Pinpoint the cell where the given text exists, returning its [x, y] midpoint coordinate. 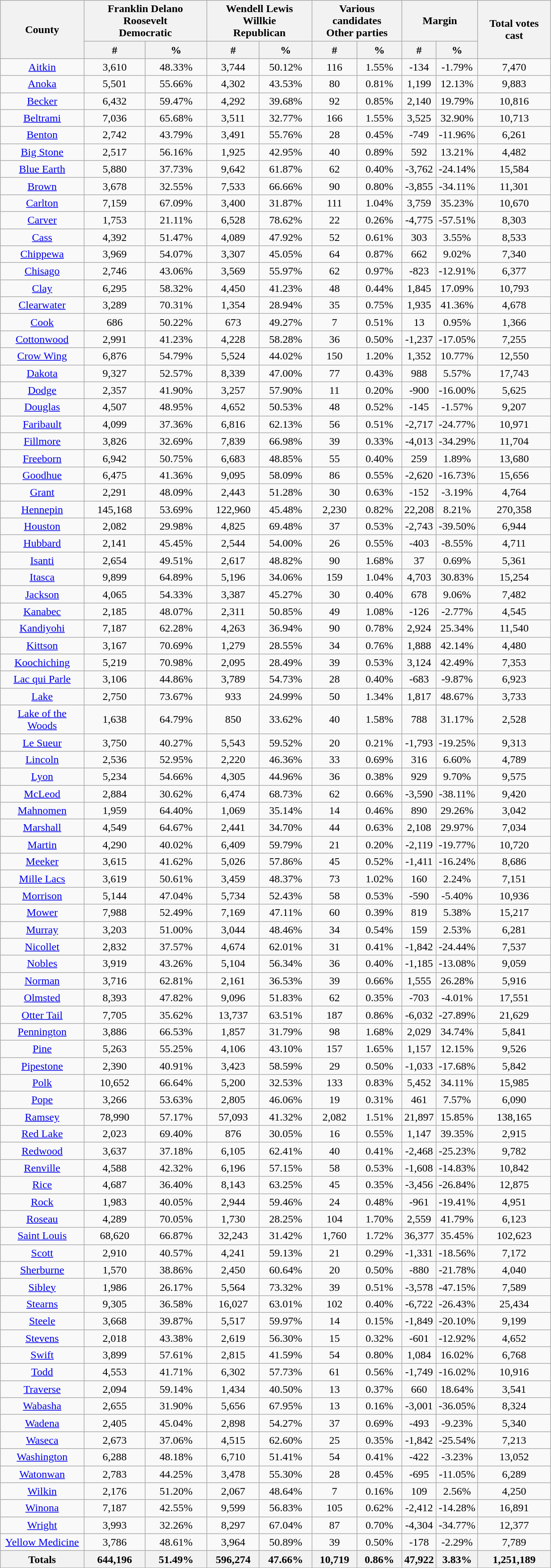
Lake [42, 696]
29 [334, 1066]
4,228 [233, 339]
6,944 [514, 527]
10,713 [514, 118]
-26.84% [457, 1185]
Freeborn [42, 458]
2,898 [233, 1423]
-749 [419, 135]
16,891 [514, 1508]
53.63% [176, 1100]
-1,033 [419, 1066]
37.06% [176, 1440]
3,400 [233, 203]
5,501 [115, 84]
7,470 [514, 67]
48.82% [286, 561]
50.53% [286, 407]
6.60% [457, 759]
51.47% [176, 237]
2,067 [233, 1491]
3,459 [233, 879]
-900 [419, 390]
Cottonwood [42, 339]
2,536 [115, 759]
48.18% [176, 1457]
9,420 [514, 793]
-39.50% [457, 527]
2,517 [115, 152]
1,199 [419, 84]
32.90% [457, 118]
68,620 [115, 1236]
46.36% [286, 759]
Brown [42, 186]
0.32% [380, 1338]
-17.05% [457, 339]
Koochiching [42, 662]
78.62% [286, 220]
47.82% [176, 998]
1,555 [419, 981]
5,656 [233, 1406]
9.06% [457, 594]
11 [334, 390]
47.66% [286, 1559]
6,123 [514, 1219]
6,475 [115, 475]
0.56% [380, 1372]
Pipestone [42, 1066]
67.04% [286, 1525]
102 [334, 1304]
3,786 [115, 1542]
59.79% [286, 845]
Crow Wing [42, 356]
44.02% [286, 356]
5,564 [233, 1287]
8,686 [514, 862]
Traverse [42, 1389]
988 [419, 373]
52.57% [176, 373]
1,354 [233, 305]
4,678 [514, 305]
19 [334, 1100]
Nobles [42, 964]
4,545 [514, 611]
Isanti [42, 561]
Otter Tail [42, 1015]
16 [334, 1134]
Scott [42, 1253]
1.02% [380, 879]
1.89% [457, 458]
47.04% [176, 896]
1,084 [419, 1355]
1,959 [115, 811]
6,528 [233, 220]
5,234 [115, 776]
7,213 [514, 1440]
0.76% [380, 645]
2,141 [115, 544]
1,817 [419, 696]
0.54% [380, 930]
6,710 [233, 1457]
3,569 [233, 271]
-18.56% [457, 1253]
138,165 [514, 1117]
2,357 [115, 390]
Dakota [42, 373]
63.51% [286, 1015]
0.62% [380, 1508]
70.98% [176, 662]
644,196 [115, 1559]
15,985 [514, 1083]
1,157 [419, 1049]
-19.77% [457, 845]
42.32% [176, 1168]
Wadena [42, 1423]
1,069 [233, 811]
1,888 [419, 645]
15,254 [514, 577]
10.77% [457, 356]
5.38% [457, 913]
5,144 [115, 896]
0.33% [380, 441]
Anoka [42, 84]
5,916 [514, 981]
44.25% [176, 1474]
6,302 [233, 1372]
4,482 [514, 152]
6,261 [514, 135]
-9.23% [457, 1423]
51.49% [176, 1559]
15.85% [457, 1117]
-34.11% [457, 186]
35.45% [457, 1236]
3,919 [115, 964]
Kittson [42, 645]
61.87% [286, 169]
0.61% [380, 237]
22,208 [419, 509]
Yellow Medicine [42, 1542]
5,524 [233, 356]
58.28% [286, 339]
3,387 [233, 594]
2,991 [115, 339]
37.36% [176, 424]
51.00% [176, 930]
3.55% [457, 237]
1.65% [380, 1049]
-683 [419, 679]
43.06% [176, 271]
Dodge [42, 390]
17.09% [457, 288]
69.40% [176, 1134]
51.28% [286, 492]
50 [334, 696]
Rice [42, 1185]
48.09% [176, 492]
2,617 [233, 561]
6,876 [115, 356]
3,615 [115, 862]
66.66% [286, 186]
7,340 [514, 254]
1,279 [233, 645]
929 [419, 776]
-3.19% [457, 492]
Becker [42, 101]
31.42% [286, 1236]
2,095 [233, 662]
1.51% [380, 1117]
60 [334, 913]
3,491 [233, 135]
-493 [419, 1423]
0.37% [380, 1389]
0.95% [457, 322]
-36.05% [457, 1406]
-1,185 [419, 964]
-24.77% [457, 424]
3,203 [115, 930]
12,550 [514, 356]
6,409 [233, 845]
Red Lake [42, 1134]
596,274 [233, 1559]
-2,743 [419, 527]
4,515 [233, 1440]
1,434 [233, 1389]
59.46% [286, 1202]
3,307 [233, 254]
57.61% [176, 1355]
Rock [42, 1202]
2,528 [514, 720]
45.04% [176, 1423]
10,720 [514, 845]
66.98% [286, 441]
36.40% [176, 1185]
4,789 [514, 759]
5,543 [233, 742]
44.86% [176, 679]
28.25% [286, 1219]
4,825 [233, 527]
21.11% [176, 220]
Olmsted [42, 998]
-134 [419, 67]
52.95% [176, 759]
104 [334, 1219]
2,924 [419, 628]
3,289 [115, 305]
7,034 [514, 828]
48.67% [457, 696]
Meeker [42, 862]
3,610 [115, 67]
7,537 [514, 947]
-3,001 [419, 1406]
-3,456 [419, 1185]
Pennington [42, 1032]
8,303 [514, 220]
62.28% [176, 628]
Ramsey [42, 1117]
111 [334, 203]
0.31% [380, 1100]
48.61% [176, 1542]
Swift [42, 1355]
2,832 [115, 947]
Wright [42, 1525]
Chisago [42, 271]
64 [334, 254]
-703 [419, 998]
-145 [419, 407]
3,042 [514, 811]
9,207 [514, 407]
16.02% [457, 1355]
30.05% [286, 1134]
11,301 [514, 186]
25.34% [457, 628]
0.81% [380, 84]
58.59% [286, 1066]
50.22% [176, 322]
3,678 [115, 186]
86 [334, 475]
9,327 [115, 373]
11,540 [514, 628]
9.70% [457, 776]
7,705 [115, 1015]
4,549 [115, 828]
44.96% [286, 776]
673 [233, 322]
2,185 [115, 611]
187 [334, 1015]
49.27% [286, 322]
1,251,189 [514, 1559]
5,452 [419, 1083]
36,377 [419, 1236]
66.87% [176, 1236]
45.48% [286, 509]
Saint Louis [42, 1236]
-19.41% [457, 1202]
Faribault [42, 424]
Renville [42, 1168]
3,750 [115, 742]
48.33% [176, 67]
32.26% [176, 1525]
10,936 [514, 896]
8,324 [514, 1406]
Clearwater [42, 305]
1,986 [115, 1287]
4,674 [233, 947]
-21.78% [457, 1270]
-34.29% [457, 441]
1,730 [233, 1219]
40.57% [176, 1253]
3,964 [233, 1542]
0.70% [380, 1525]
51.41% [286, 1457]
43.53% [286, 84]
25 [334, 1440]
2,815 [233, 1355]
10,670 [514, 203]
48.07% [176, 611]
44 [334, 828]
37.57% [176, 947]
0.87% [380, 254]
Jackson [42, 594]
Grant [42, 492]
9,599 [233, 1508]
57.86% [286, 862]
28.55% [286, 645]
70.69% [176, 645]
686 [115, 322]
41.59% [286, 1355]
12,875 [514, 1185]
0.48% [380, 1202]
37.18% [176, 1151]
59.97% [286, 1321]
36.94% [286, 628]
39.68% [286, 101]
-4,775 [419, 220]
31.79% [286, 1032]
5.57% [457, 373]
-1,331 [419, 1253]
4,302 [233, 84]
-880 [419, 1270]
-20.10% [457, 1321]
57.90% [286, 390]
52 [334, 237]
3,733 [514, 696]
McLeod [42, 793]
41.62% [176, 862]
10,842 [514, 1168]
29.26% [457, 811]
0.83% [380, 1083]
6,295 [115, 288]
259 [419, 458]
7,151 [514, 879]
133 [334, 1083]
21,629 [514, 1015]
2,140 [419, 101]
662 [419, 254]
-1.79% [457, 67]
-3.23% [457, 1457]
6,281 [514, 930]
5,026 [233, 862]
-2,717 [419, 424]
48.37% [286, 879]
17,743 [514, 373]
-25.23% [457, 1151]
34.06% [286, 577]
78,990 [115, 1117]
32.77% [286, 118]
35.23% [457, 203]
2,910 [115, 1253]
15,217 [514, 913]
2.56% [457, 1491]
6,377 [514, 271]
1,570 [115, 1270]
Lincoln [42, 759]
54.73% [286, 679]
7.57% [457, 1100]
Kandiyohi [42, 628]
6,289 [514, 1474]
2,450 [233, 1270]
29.98% [176, 527]
-8.55% [457, 544]
31.17% [457, 720]
28.49% [286, 662]
47,922 [419, 1559]
53.69% [176, 509]
8,297 [233, 1525]
57.17% [176, 1117]
Big Stone [42, 152]
-4,013 [419, 441]
Murray [42, 930]
-152 [419, 492]
-1,793 [419, 742]
Kanabec [42, 611]
3,668 [115, 1321]
38.86% [176, 1270]
67.09% [176, 203]
43.38% [176, 1338]
8,533 [514, 237]
-24.14% [457, 169]
13,680 [514, 458]
10,793 [514, 288]
-5.40% [457, 896]
13,737 [233, 1015]
10,816 [514, 101]
87 [334, 1525]
62.60% [286, 1440]
4,099 [115, 424]
7,988 [115, 913]
Cass [42, 237]
890 [419, 811]
64.89% [176, 577]
47.11% [286, 913]
70.31% [176, 305]
Sibley [42, 1287]
-14.28% [457, 1508]
55 [334, 458]
7,839 [233, 441]
Total votes cast [514, 30]
46.06% [286, 1100]
54.00% [286, 544]
30.83% [457, 577]
40.05% [176, 1202]
62.13% [286, 424]
22 [334, 220]
59.52% [286, 742]
3,044 [233, 930]
-1,237 [419, 339]
3,478 [233, 1474]
-19.25% [457, 742]
47.00% [286, 373]
43.79% [176, 135]
Margin [440, 21]
-16.73% [457, 475]
21,897 [419, 1117]
Wendell Lewis WillkieRepublican [259, 21]
9,899 [115, 577]
7,159 [115, 203]
8,339 [233, 373]
5,625 [514, 390]
Roseau [42, 1219]
5,196 [233, 577]
28.94% [286, 305]
678 [419, 594]
3,619 [115, 879]
-24.44% [457, 947]
2,230 [334, 509]
6,432 [115, 101]
Le Sueur [42, 742]
48.95% [176, 407]
9,096 [233, 998]
-12.91% [457, 271]
122,960 [233, 509]
3,826 [115, 441]
43.10% [286, 1049]
933 [233, 696]
1,352 [419, 356]
57.73% [286, 1372]
2,018 [115, 1338]
-26.43% [457, 1304]
2,390 [115, 1066]
3,637 [115, 1151]
52.49% [176, 913]
7,172 [514, 1253]
49.51% [176, 561]
9,575 [514, 776]
Redwood [42, 1151]
62.01% [286, 947]
4,290 [115, 845]
876 [233, 1134]
35 [334, 305]
0.38% [380, 776]
70.05% [176, 1219]
Watonwan [42, 1474]
-1,411 [419, 862]
24 [334, 1202]
4,392 [115, 237]
54.27% [286, 1423]
2,805 [233, 1100]
7,589 [514, 1287]
39.87% [176, 1321]
-2,468 [419, 1151]
36.53% [286, 981]
6,090 [514, 1100]
157 [334, 1049]
-178 [419, 1542]
Totals [42, 1559]
819 [419, 913]
Polk [42, 1083]
-38.11% [457, 793]
15,584 [514, 169]
3,716 [115, 981]
Mahnomen [42, 811]
35.14% [286, 811]
5,361 [514, 561]
10,652 [115, 1083]
30.62% [176, 793]
42.95% [286, 152]
4,065 [115, 594]
-16.24% [457, 862]
9,305 [115, 1304]
59.14% [176, 1389]
58.32% [176, 288]
116 [334, 67]
45.05% [286, 254]
0.43% [380, 373]
0.85% [380, 101]
-695 [419, 1474]
6,474 [233, 793]
Winona [42, 1508]
73 [334, 879]
6,288 [115, 1457]
5,219 [115, 662]
Goodhue [42, 475]
-961 [419, 1202]
109 [419, 1491]
-4,304 [419, 1525]
39.35% [457, 1134]
41.90% [176, 390]
Fillmore [42, 441]
2,673 [115, 1440]
9.02% [457, 254]
2,915 [514, 1134]
1.34% [380, 696]
Blue Earth [42, 169]
4,480 [514, 645]
2,655 [115, 1406]
-16.02% [457, 1372]
-47.15% [457, 1287]
Carlton [42, 203]
1.08% [380, 611]
Pine [42, 1049]
31 [334, 947]
4,106 [233, 1049]
-823 [419, 271]
-12.92% [457, 1338]
13.21% [457, 152]
270,358 [514, 509]
145,168 [115, 509]
1,147 [419, 1134]
69.48% [286, 527]
9,095 [233, 475]
7,482 [514, 594]
8.21% [457, 509]
Martin [42, 845]
Carver [42, 220]
-590 [419, 896]
3,124 [419, 662]
37.73% [176, 169]
461 [419, 1100]
3,541 [514, 1389]
1,857 [233, 1032]
-25.54% [457, 1440]
64.40% [176, 811]
-1.57% [457, 407]
-34.77% [457, 1525]
-17.68% [457, 1066]
73.67% [176, 696]
15 [334, 1338]
Hubbard [42, 544]
13,052 [514, 1457]
0.21% [380, 742]
57,093 [233, 1117]
54.66% [176, 776]
3,899 [115, 1355]
-3,578 [419, 1287]
40.02% [176, 845]
32.53% [286, 1083]
55.76% [286, 135]
42.49% [457, 662]
56.34% [286, 964]
160 [419, 879]
3,511 [233, 118]
4,450 [233, 288]
Clay [42, 288]
Lake of the Woods [42, 720]
6,816 [233, 424]
0.29% [380, 1253]
1,760 [334, 1236]
4,089 [233, 237]
3,423 [233, 1066]
26 [334, 544]
Washington [42, 1457]
98 [334, 1032]
Stearns [42, 1304]
48.46% [286, 930]
55.25% [176, 1049]
68.73% [286, 793]
54.33% [176, 594]
29.97% [457, 828]
43.26% [176, 964]
34.11% [457, 1083]
31.90% [176, 1406]
303 [419, 237]
Mille Lacs [42, 879]
-2,620 [419, 475]
-2.77% [457, 611]
52.43% [286, 896]
2,559 [419, 1219]
3,886 [115, 1032]
66.53% [176, 1032]
4,289 [115, 1219]
1,638 [115, 720]
Franklin Delano RooseveltDemocratic [146, 21]
63.01% [286, 1304]
Itasca [42, 577]
0.26% [380, 220]
2,746 [115, 271]
54.79% [176, 356]
17,551 [514, 998]
-2,412 [419, 1508]
0.46% [380, 811]
50.12% [286, 67]
1,366 [514, 322]
49 [334, 611]
34.70% [286, 828]
32.69% [176, 441]
6,923 [514, 679]
24.99% [286, 696]
Benton [42, 135]
2,220 [233, 759]
-11.96% [457, 135]
33 [334, 759]
65.68% [176, 118]
1,983 [115, 1202]
50.89% [286, 1542]
6,942 [115, 458]
61 [334, 1372]
50.85% [286, 611]
2,742 [115, 135]
55.66% [176, 84]
2,023 [115, 1134]
45.27% [286, 594]
41.32% [286, 1117]
10,916 [514, 1372]
0.44% [380, 288]
1,935 [419, 305]
9,059 [514, 964]
850 [233, 720]
-3,855 [419, 186]
-9.87% [457, 679]
-1,749 [419, 1372]
Pope [42, 1100]
5,842 [514, 1066]
-13.08% [457, 964]
45.45% [176, 544]
3.83% [457, 1559]
2,544 [233, 544]
Wabasha [42, 1406]
64.67% [176, 828]
66.64% [176, 1083]
56 [334, 424]
18.64% [457, 1389]
2,783 [115, 1474]
Mower [42, 913]
Sherburne [42, 1270]
5,841 [514, 1032]
166 [334, 118]
77 [334, 373]
Hennepin [42, 509]
0.75% [380, 305]
-3,590 [419, 793]
5,734 [233, 896]
3,789 [233, 679]
7,036 [115, 118]
1.72% [380, 1236]
5,880 [115, 169]
12.15% [457, 1049]
42.14% [457, 645]
9,883 [514, 84]
4,250 [514, 1491]
41.79% [457, 1219]
62.41% [286, 1151]
2,161 [233, 981]
Wilkin [42, 1491]
10,719 [334, 1559]
55.97% [286, 271]
4,553 [115, 1372]
51.83% [286, 998]
0.97% [380, 271]
32,243 [233, 1236]
9,642 [233, 169]
80 [334, 84]
105 [334, 1508]
Chippewa [42, 254]
2,029 [419, 1032]
59.13% [286, 1253]
Cook [42, 322]
2,094 [115, 1389]
-403 [419, 544]
Aitkin [42, 67]
5,517 [233, 1321]
3,266 [115, 1100]
63.25% [286, 1185]
26.28% [457, 981]
4,951 [514, 1202]
-27.89% [457, 1015]
-57.51% [457, 220]
0.89% [380, 152]
6,768 [514, 1355]
55.30% [286, 1474]
Steele [42, 1321]
1.58% [380, 720]
Houston [42, 527]
4,040 [514, 1270]
2.24% [457, 879]
9,199 [514, 1321]
51.20% [176, 1491]
1,753 [115, 220]
4,764 [514, 492]
County [42, 30]
56.16% [176, 152]
Todd [42, 1372]
32.55% [176, 186]
-11.05% [457, 1474]
2,944 [233, 1202]
1,925 [233, 152]
92 [334, 101]
0.82% [380, 509]
60.64% [286, 1270]
41.71% [176, 1372]
4,263 [233, 628]
58.09% [286, 475]
102,623 [514, 1236]
3,759 [419, 203]
11,704 [514, 441]
50.75% [176, 458]
40.91% [176, 1066]
59.47% [176, 101]
3,744 [233, 67]
35.62% [176, 1015]
788 [419, 720]
-4.01% [457, 998]
Waseca [42, 1440]
2,884 [115, 793]
15,656 [514, 475]
4,507 [115, 407]
Lac qui Parle [42, 679]
25,434 [514, 1304]
-6,722 [419, 1304]
48.64% [286, 1491]
8,143 [233, 1185]
0.78% [380, 628]
2,443 [233, 492]
6,105 [233, 1151]
1.20% [380, 356]
316 [419, 759]
3,969 [115, 254]
40.27% [176, 742]
9,782 [514, 1151]
12.13% [457, 84]
5,263 [115, 1049]
Nicollet [42, 947]
48.85% [286, 458]
7,533 [233, 186]
0.39% [380, 913]
150 [334, 356]
Various candidatesOther parties [357, 21]
31.87% [286, 203]
4,711 [514, 544]
50.61% [176, 879]
7,255 [514, 339]
2,405 [115, 1423]
47.92% [286, 237]
Norman [42, 981]
5,340 [514, 1423]
2,108 [419, 828]
56.83% [286, 1508]
1,845 [419, 288]
64.79% [176, 720]
Stevens [42, 1338]
-1,849 [419, 1321]
57.15% [286, 1168]
10,971 [514, 424]
33.62% [286, 720]
1.70% [380, 1219]
2,291 [115, 492]
2,176 [115, 1491]
-2.29% [457, 1542]
8,393 [115, 998]
2,654 [115, 561]
12,377 [514, 1525]
0.15% [380, 1321]
73.32% [286, 1287]
Lyon [42, 776]
3,993 [115, 1525]
4,292 [233, 101]
4,703 [419, 577]
3,257 [233, 390]
Morrison [42, 896]
-601 [419, 1338]
-422 [419, 1457]
-2,119 [419, 845]
3,167 [115, 645]
7,169 [233, 913]
67.95% [286, 1406]
9,313 [514, 742]
Beltrami [42, 118]
Douglas [42, 407]
34.74% [457, 1032]
-16.00% [457, 390]
16,027 [233, 1304]
2.53% [457, 930]
2,311 [233, 611]
3,106 [115, 679]
56.30% [286, 1338]
-126 [419, 611]
40.50% [286, 1389]
660 [419, 1389]
7,789 [514, 1542]
-6,032 [419, 1015]
54.07% [176, 254]
4,241 [233, 1253]
-14.83% [457, 1168]
62.81% [176, 981]
2,441 [233, 828]
19.79% [457, 101]
-3,762 [419, 169]
7,353 [514, 662]
Marshall [42, 828]
5,200 [233, 1083]
6,196 [233, 1168]
42.55% [176, 1508]
-1,608 [419, 1168]
4,687 [115, 1185]
36.58% [176, 1304]
2,750 [115, 696]
4,305 [233, 776]
9,526 [514, 1049]
2,619 [233, 1338]
26.17% [176, 1287]
592 [419, 152]
3,525 [419, 118]
5,104 [233, 964]
4,588 [115, 1168]
6,683 [233, 458]
